Output the (x, y) coordinate of the center of the cell containing the given text.  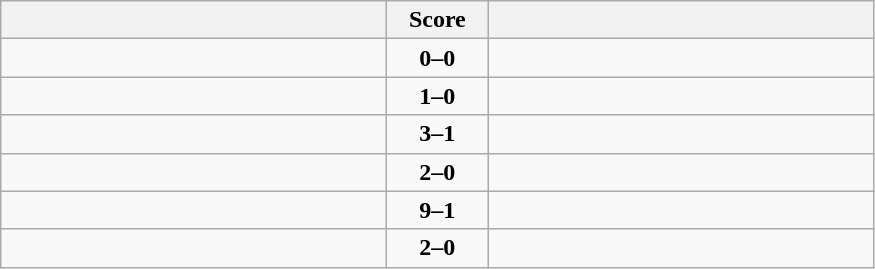
Score (438, 20)
3–1 (438, 134)
9–1 (438, 210)
1–0 (438, 96)
0–0 (438, 58)
